Pinpoint the cell where the given text exists, returning its (x, y) midpoint coordinate. 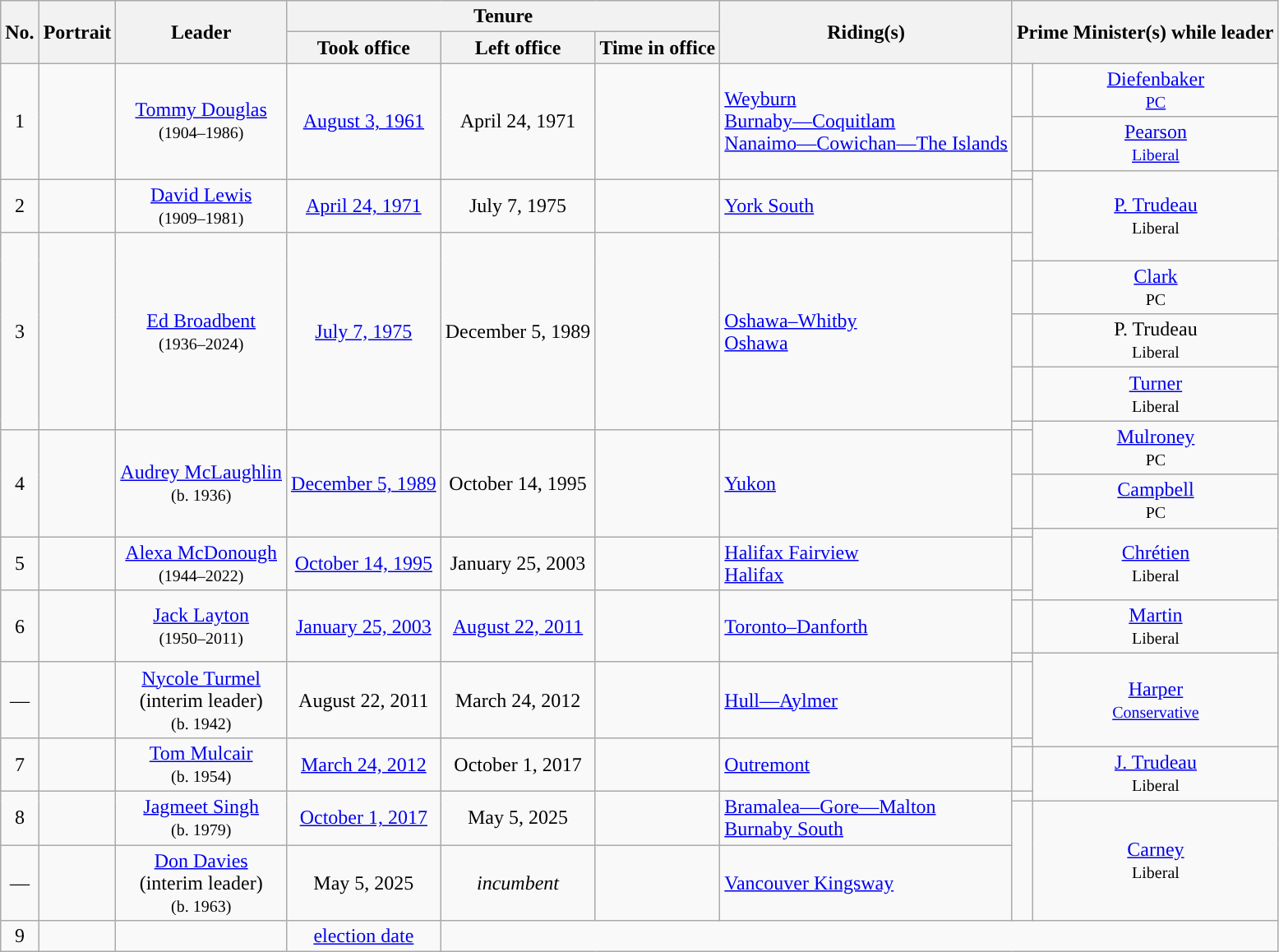
5 (20, 564)
August 3, 1961 (364, 122)
Alexa McDonough(1944–2022) (201, 564)
Vancouver Kingsway (866, 883)
Don Davies(interim leader)(b. 1963) (201, 883)
Oshawa–Whitby Oshawa (866, 331)
Tommy Douglas(1904–1986) (201, 122)
Took office (364, 48)
Time in office (658, 48)
Portrait (77, 32)
9 (20, 936)
2 (20, 206)
York South (866, 206)
6 (20, 626)
Weyburn Burnaby—Coquitlam Nanaimo—Cowichan—The Islands (866, 122)
Tom Mulcair(b. 1954) (201, 765)
Jagmeet Singh(b. 1979) (201, 817)
Turner Liberal (1156, 395)
Carney Liberal (1156, 861)
Campbell PC (1156, 501)
Riding(s) (866, 32)
8 (20, 817)
Ed Broadbent(1936–2024) (201, 331)
3 (20, 331)
Hull—Aylmer (866, 700)
Jack Layton(1950–2011) (201, 626)
Audrey McLaughlin(b. 1936) (201, 483)
Diefenbaker PC (1156, 90)
4 (20, 483)
Tenure (503, 16)
Yukon (866, 483)
Bramalea—Gore—Malton Burnaby South (866, 817)
1 (20, 122)
election date (364, 936)
Clark PC (1156, 288)
Martin Liberal (1156, 626)
Pearson Liberal (1156, 143)
Leader (201, 32)
No. (20, 32)
Halifax Fairview Halifax (866, 564)
David Lewis(1909–1981) (201, 206)
Left office (518, 48)
Toronto–Danforth (866, 626)
Harper Conservative (1156, 700)
Nycole Turmel(interim leader)(b. 1942) (201, 700)
J. Trudeau Liberal (1156, 773)
Chrétien Liberal (1156, 564)
incumbent (518, 883)
7 (20, 765)
Prime Minister(s) while leader (1145, 32)
Mulroney PC (1156, 447)
Outremont (866, 765)
